Provide the [X, Y] coordinate of the cell's center where the given text is located.  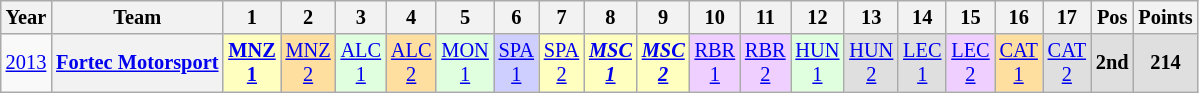
RBR1 [715, 63]
12 [817, 17]
MNZ2 [308, 63]
MON1 [464, 63]
15 [970, 17]
13 [871, 17]
6 [516, 17]
14 [922, 17]
Fortec Motorsport [137, 63]
HUN1 [817, 63]
SPA2 [562, 63]
16 [1019, 17]
9 [664, 17]
2013 [26, 63]
ALC2 [411, 63]
ALC1 [361, 63]
2 [308, 17]
2nd [1112, 63]
MNZ1 [252, 63]
CAT1 [1019, 63]
3 [361, 17]
MSC1 [610, 63]
HUN2 [871, 63]
214 [1165, 63]
LEC2 [970, 63]
17 [1067, 17]
7 [562, 17]
8 [610, 17]
5 [464, 17]
LEC1 [922, 63]
Points [1165, 17]
4 [411, 17]
Year [26, 17]
1 [252, 17]
SPA1 [516, 63]
Team [137, 17]
RBR2 [765, 63]
CAT2 [1067, 63]
11 [765, 17]
Pos [1112, 17]
10 [715, 17]
MSC2 [664, 63]
